Detect which cell encompasses the target text, then output its (x, y) center coordinate. 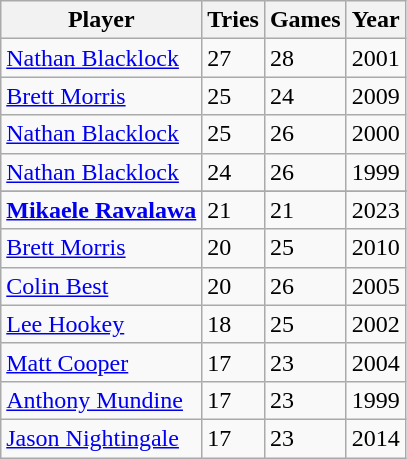
Lee Hookey (102, 324)
27 (234, 58)
18 (234, 324)
Mikaele Ravalawa (102, 210)
2000 (376, 134)
2009 (376, 96)
Matt Cooper (102, 362)
Player (102, 20)
Anthony Mundine (102, 400)
2005 (376, 286)
Games (305, 20)
2010 (376, 248)
Year (376, 20)
28 (305, 58)
Colin Best (102, 286)
2004 (376, 362)
2002 (376, 324)
2014 (376, 438)
Jason Nightingale (102, 438)
2023 (376, 210)
Tries (234, 20)
2001 (376, 58)
